From the cell containing the given text, extract its center point as [X, Y] coordinate. 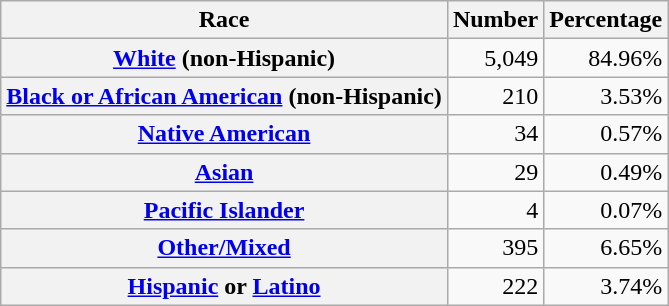
Pacific Islander [224, 210]
Native American [224, 134]
4 [495, 210]
Number [495, 20]
0.07% [606, 210]
White (non-Hispanic) [224, 58]
3.53% [606, 96]
34 [495, 134]
84.96% [606, 58]
3.74% [606, 286]
5,049 [495, 58]
0.49% [606, 172]
29 [495, 172]
6.65% [606, 248]
222 [495, 286]
Hispanic or Latino [224, 286]
395 [495, 248]
Percentage [606, 20]
Race [224, 20]
210 [495, 96]
Asian [224, 172]
Other/Mixed [224, 248]
Black or African American (non-Hispanic) [224, 96]
0.57% [606, 134]
